Pinpoint the cell where the given text exists, returning its [x, y] midpoint coordinate. 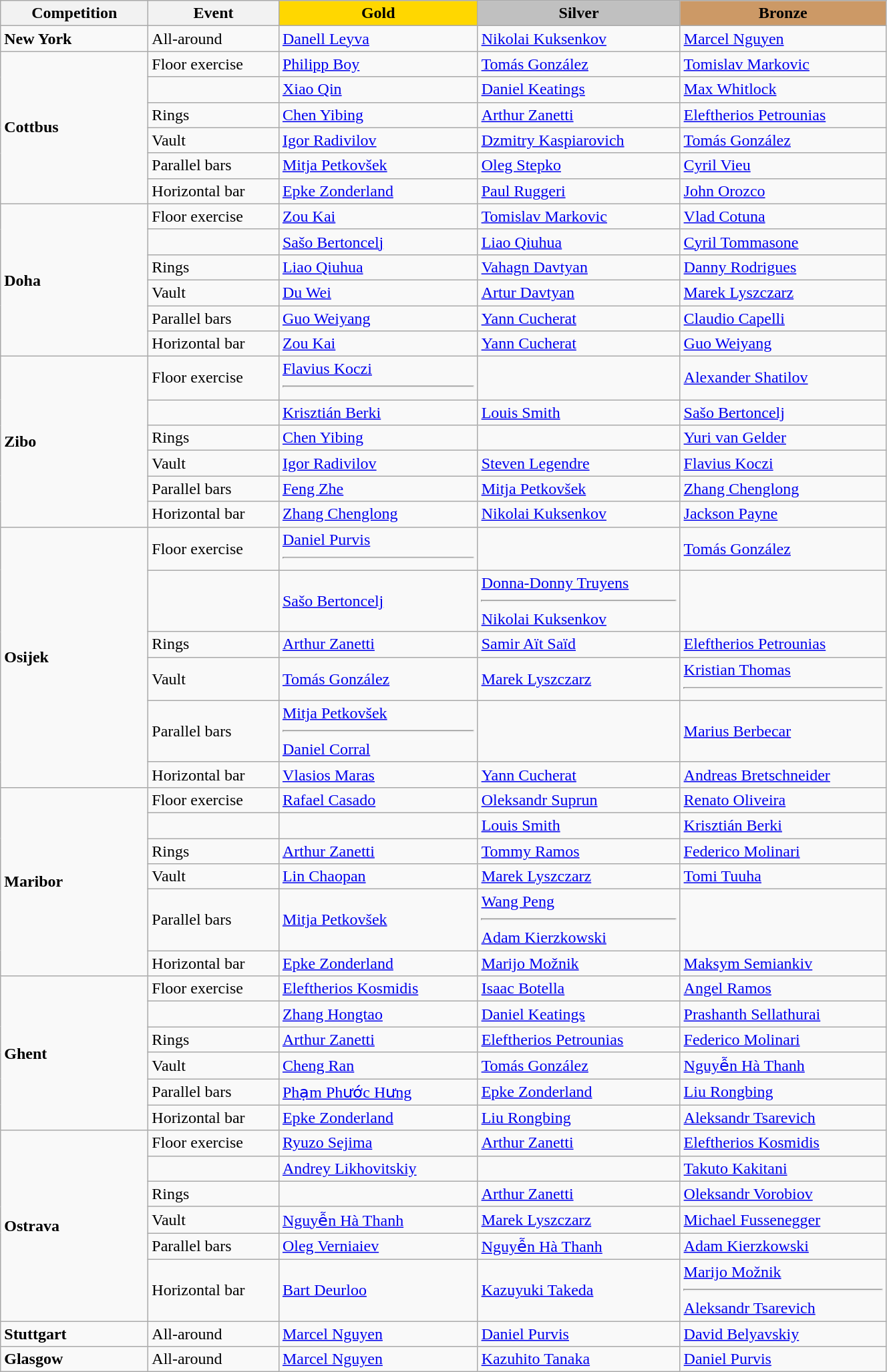
Jackson Payne [783, 514]
Wang Peng Adam Kierzkowski [578, 920]
John Orozco [783, 191]
Zibo [75, 442]
Vlasios Maras [378, 774]
Phạm Phước Hưng [378, 1092]
Feng Zhe [378, 489]
New York [75, 39]
Stuttgart [75, 1333]
Vlad Cotuna [783, 216]
Andrey Likhovitskiy [378, 1168]
Zhang Hongtao [378, 1014]
Marijo Možnik [578, 963]
Michael Fussenegger [783, 1220]
Adam Kierzkowski [783, 1246]
Maksym Semiankiv [783, 963]
Lin Chaopan [378, 877]
Silver [578, 13]
Bart Deurloo [378, 1290]
Mitja Petkovšek Daniel Corral [378, 731]
Max Whitlock [783, 89]
Paul Ruggeri [578, 191]
Samir Aït Saïd [578, 644]
Doha [75, 280]
Xiao Qin [378, 89]
Oleg Verniaiev [378, 1246]
Takuto Kakitani [783, 1168]
Artur Davtyan [578, 292]
Tommy Ramos [578, 851]
Ryuzo Sejima [378, 1143]
Renato Oliveira [783, 800]
Vahagn Davtyan [578, 267]
Oleksandr Vorobiov [783, 1194]
Aleksandr Tsarevich [783, 1118]
Dzmitry Kaspiarovich [578, 140]
Kristian Thomas [783, 678]
Rafael Casado [378, 800]
Donna-Donny Truyens Nikolai Kuksenkov [578, 601]
Kazuhito Tanaka [578, 1359]
Bronze [783, 13]
Cyril Tommasone [783, 242]
Ghent [75, 1054]
Prashanth Sellathurai [783, 1014]
David Belyavskiy [783, 1333]
Event [214, 13]
Steven Legendre [578, 463]
Cheng Ran [378, 1066]
Tomi Tuuha [783, 877]
Gold [378, 13]
Maribor [75, 881]
Andreas Bretschneider [783, 774]
Marijo Možnik Aleksandr Tsarevich [783, 1290]
Danny Rodrigues [783, 267]
Angel Ramos [783, 989]
Ostrava [75, 1226]
Oleksandr Suprun [578, 800]
Competition [75, 13]
Cottbus [75, 128]
Yuri van Gelder [783, 438]
Isaac Botella [578, 989]
Marius Berbecar [783, 731]
Philipp Boy [378, 64]
Oleg Stepko [578, 166]
Danell Leyva [378, 39]
Cyril Vieu [783, 166]
Osijek [75, 657]
Claudio Capelli [783, 318]
Glasgow [75, 1359]
Alexander Shatilov [783, 378]
Kazuyuki Takeda [578, 1290]
Du Wei [378, 292]
